For the text-containing cell, return its midpoint in (x, y) coordinate format. 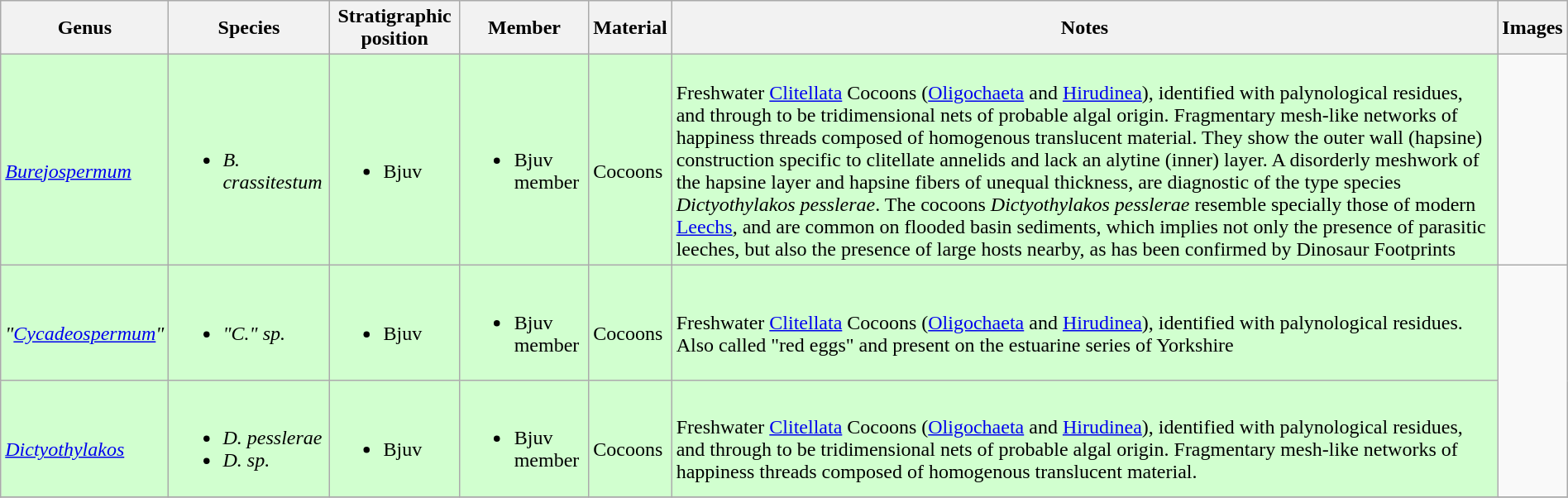
"C." sp. (249, 323)
Images (1532, 28)
B. crassitestum (249, 160)
Genus (84, 28)
Burejospermum (84, 160)
D. pessleraeD. sp. (249, 438)
"Cycadeospermum" (84, 323)
Notes (1085, 28)
Material (630, 28)
Stratigraphic position (394, 28)
Member (524, 28)
Dictyothylakos (84, 438)
Species (249, 28)
